Determine the (X, Y) coordinate at the center of the cell enclosing the given text.  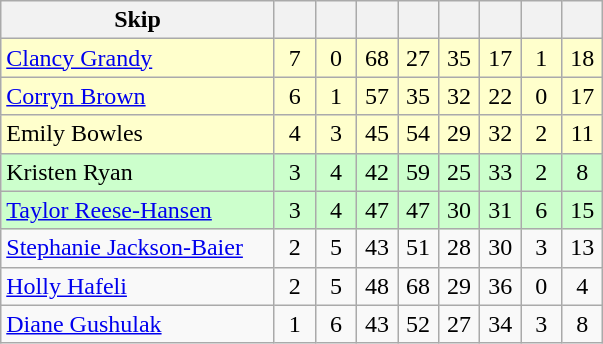
Stephanie Jackson-Baier (138, 248)
36 (500, 286)
Skip (138, 20)
Kristen Ryan (138, 172)
54 (418, 134)
13 (582, 248)
Diane Gushulak (138, 324)
22 (500, 96)
34 (500, 324)
Emily Bowles (138, 134)
31 (500, 210)
33 (500, 172)
7 (294, 58)
Corryn Brown (138, 96)
42 (376, 172)
11 (582, 134)
Holly Hafeli (138, 286)
15 (582, 210)
25 (460, 172)
18 (582, 58)
Clancy Grandy (138, 58)
45 (376, 134)
59 (418, 172)
Taylor Reese-Hansen (138, 210)
48 (376, 286)
57 (376, 96)
51 (418, 248)
52 (418, 324)
28 (460, 248)
